Return the [x, y] coordinate for the center point of the cell that contains the specified text.  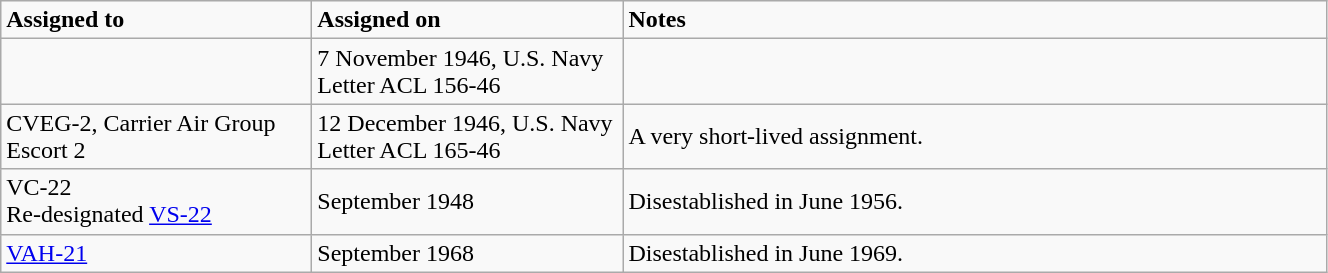
Assigned to [156, 20]
CVEG-2, Carrier Air Group Escort 2 [156, 136]
VAH-21 [156, 253]
7 November 1946, U.S. Navy Letter ACL 156-46 [468, 72]
Disestablished in June 1969. [975, 253]
September 1948 [468, 202]
September 1968 [468, 253]
Disestablished in June 1956. [975, 202]
A very short-lived assignment. [975, 136]
VC-22Re-designated VS-22 [156, 202]
12 December 1946, U.S. Navy Letter ACL 165-46 [468, 136]
Assigned on [468, 20]
Notes [975, 20]
